From the cell containing the given text, extract its center point as (X, Y) coordinate. 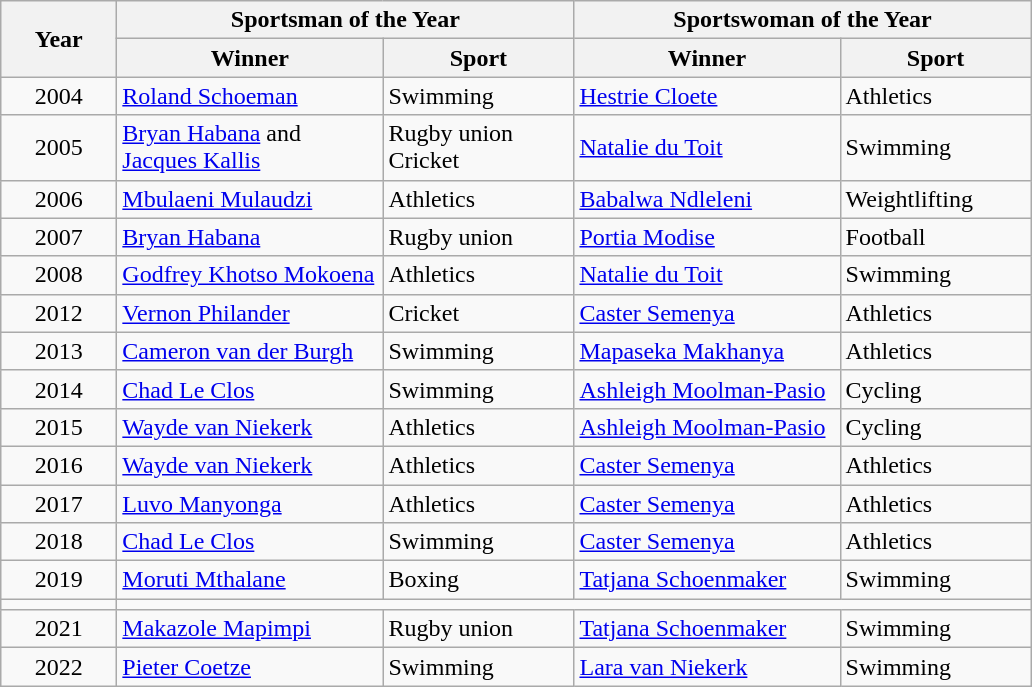
Lara van Niekerk (707, 667)
2012 (59, 313)
2004 (59, 96)
Hestrie Cloete (707, 96)
Luvo Manyonga (250, 503)
Sportsman of the Year (346, 20)
Cameron van der Burgh (250, 351)
2013 (59, 351)
Godfrey Khotso Mokoena (250, 275)
2007 (59, 237)
Mbulaeni Mulaudzi (250, 199)
2018 (59, 542)
Boxing (478, 580)
2021 (59, 629)
Bryan Habana (250, 237)
2017 (59, 503)
Vernon Philander (250, 313)
Rugby unionCricket (478, 148)
Pieter Coetze (250, 667)
2008 (59, 275)
Football (936, 237)
2006 (59, 199)
Bryan Habana andJacques Kallis (250, 148)
2022 (59, 667)
2016 (59, 465)
2019 (59, 580)
Year (59, 39)
Moruti Mthalane (250, 580)
Mapaseka Makhanya (707, 351)
Portia Modise (707, 237)
2014 (59, 389)
Roland Schoeman (250, 96)
2005 (59, 148)
Makazole Mapimpi (250, 629)
Weightlifting (936, 199)
Babalwa Ndleleni (707, 199)
Cricket (478, 313)
2015 (59, 427)
Sportswoman of the Year (802, 20)
